Capture the cell that displays the provided text and extract its (x, y) central coordinate. 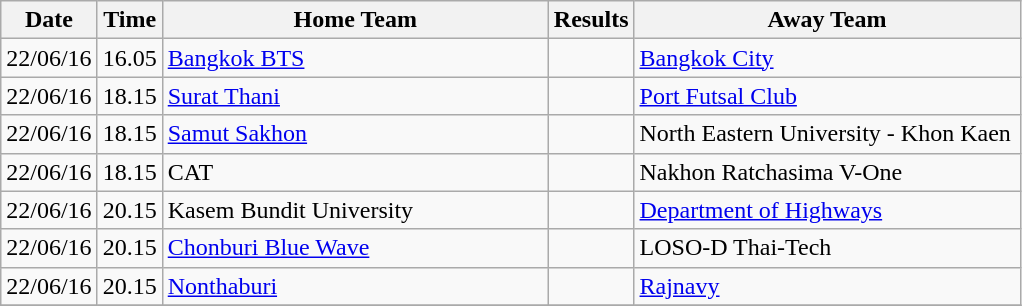
Surat Thani (355, 96)
16.05 (130, 58)
Chonburi Blue Wave (355, 248)
Bangkok City (827, 58)
Rajnavy (827, 286)
Department of Highways (827, 210)
Bangkok BTS (355, 58)
Nakhon Ratchasima V-One (827, 172)
Nonthaburi (355, 286)
Time (130, 20)
Kasem Bundit University (355, 210)
North Eastern University - Khon Kaen (827, 134)
Port Futsal Club (827, 96)
Home Team (355, 20)
LOSO-D Thai-Tech (827, 248)
Away Team (827, 20)
Date (49, 20)
CAT (355, 172)
Samut Sakhon (355, 134)
Results (591, 20)
